Capture the cell that displays the provided text and extract its (x, y) central coordinate. 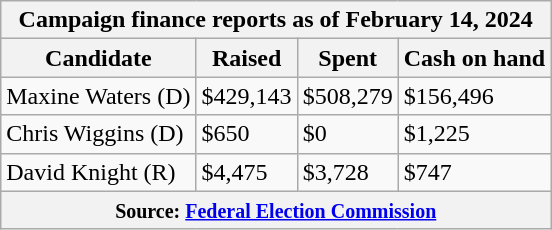
Cash on hand (474, 58)
Candidate (98, 58)
$0 (348, 134)
Chris Wiggins (D) (98, 134)
Spent (348, 58)
Maxine Waters (D) (98, 96)
$650 (246, 134)
$1,225 (474, 134)
Source: Federal Election Commission (276, 210)
$429,143 (246, 96)
Campaign finance reports as of February 14, 2024 (276, 20)
David Knight (R) (98, 172)
$747 (474, 172)
$508,279 (348, 96)
$3,728 (348, 172)
$4,475 (246, 172)
$156,496 (474, 96)
Raised (246, 58)
